Determine the (x, y) coordinate at the center of the cell enclosing the given text.  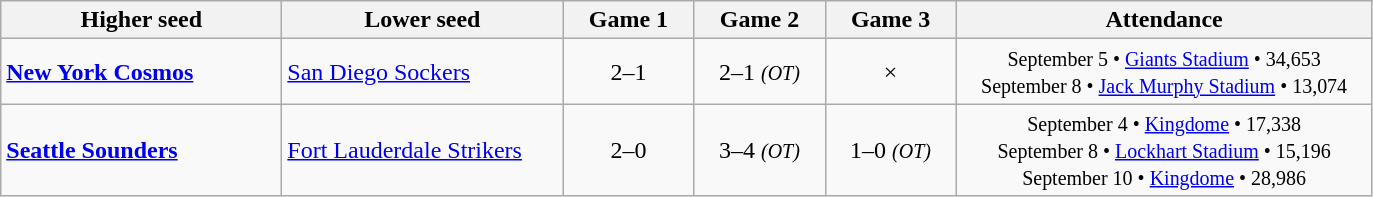
New York Cosmos (142, 72)
3–4 (OT) (760, 150)
September 4 • Kingdome • 17,338September 8 • Lockhart Stadium • 15,196September 10 • Kingdome • 28,986 (1164, 150)
2–1 (OT) (760, 72)
Seattle Sounders (142, 150)
Lower seed (422, 20)
September 5 • Giants Stadium • 34,653September 8 • Jack Murphy Stadium • 13,074 (1164, 72)
Game 1 (628, 20)
× (890, 72)
San Diego Sockers (422, 72)
Attendance (1164, 20)
Fort Lauderdale Strikers (422, 150)
Game 3 (890, 20)
1–0 (OT) (890, 150)
2–0 (628, 150)
Game 2 (760, 20)
Higher seed (142, 20)
2–1 (628, 72)
